Output the (x, y) coordinate of the center of the cell containing the given text.  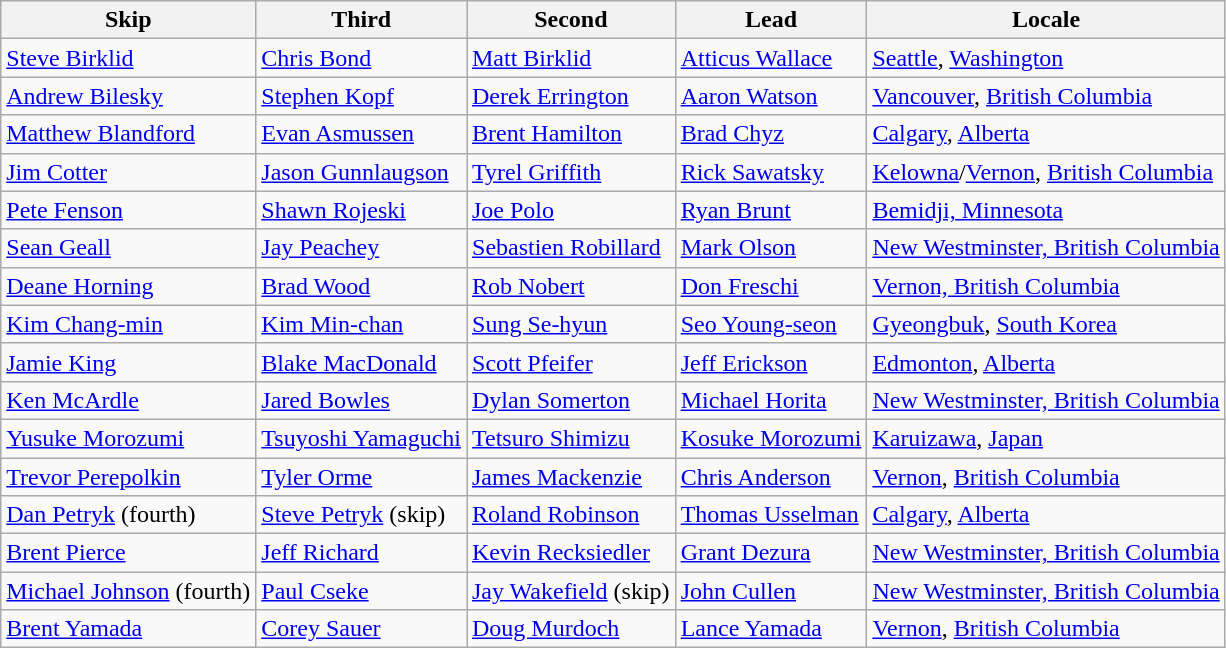
Lead (771, 20)
John Cullen (771, 591)
Tsuyoshi Yamaguchi (362, 438)
Steve Birklid (128, 58)
Dylan Somerton (570, 400)
Scott Pfeifer (570, 362)
Kevin Recksiedler (570, 553)
Brent Yamada (128, 629)
Atticus Wallace (771, 58)
Thomas Usselman (771, 515)
Mark Olson (771, 248)
Jay Peachey (362, 248)
Tyrel Griffith (570, 172)
Michael Horita (771, 400)
Paul Cseke (362, 591)
Brent Hamilton (570, 134)
Tyler Orme (362, 477)
Matthew Blandford (128, 134)
Joe Polo (570, 210)
Blake MacDonald (362, 362)
Sung Se-hyun (570, 324)
Doug Murdoch (570, 629)
Jim Cotter (128, 172)
Seattle, Washington (1046, 58)
Michael Johnson (fourth) (128, 591)
Chris Bond (362, 58)
Jason Gunnlaugson (362, 172)
Andrew Bilesky (128, 96)
Seo Young-seon (771, 324)
Brad Chyz (771, 134)
Tetsuro Shimizu (570, 438)
Rick Sawatsky (771, 172)
James Mackenzie (570, 477)
Bemidji, Minnesota (1046, 210)
Locale (1046, 20)
Lance Yamada (771, 629)
Sean Geall (128, 248)
Second (570, 20)
Kim Chang-min (128, 324)
Jamie King (128, 362)
Jeff Richard (362, 553)
Vancouver, British Columbia (1046, 96)
Roland Robinson (570, 515)
Third (362, 20)
Derek Errington (570, 96)
Kosuke Morozumi (771, 438)
Evan Asmussen (362, 134)
Brent Pierce (128, 553)
Jeff Erickson (771, 362)
Kelowna/Vernon, British Columbia (1046, 172)
Corey Sauer (362, 629)
Jared Bowles (362, 400)
Don Freschi (771, 286)
Kim Min-chan (362, 324)
Steve Petryk (skip) (362, 515)
Dan Petryk (fourth) (128, 515)
Gyeongbuk, South Korea (1046, 324)
Chris Anderson (771, 477)
Matt Birklid (570, 58)
Karuizawa, Japan (1046, 438)
Trevor Perepolkin (128, 477)
Edmonton, Alberta (1046, 362)
Grant Dezura (771, 553)
Pete Fenson (128, 210)
Jay Wakefield (skip) (570, 591)
Ryan Brunt (771, 210)
Yusuke Morozumi (128, 438)
Rob Nobert (570, 286)
Brad Wood (362, 286)
Skip (128, 20)
Stephen Kopf (362, 96)
Deane Horning (128, 286)
Shawn Rojeski (362, 210)
Aaron Watson (771, 96)
Ken McArdle (128, 400)
Sebastien Robillard (570, 248)
